Determine the (x, y) coordinate at the center of the cell enclosing the given text.  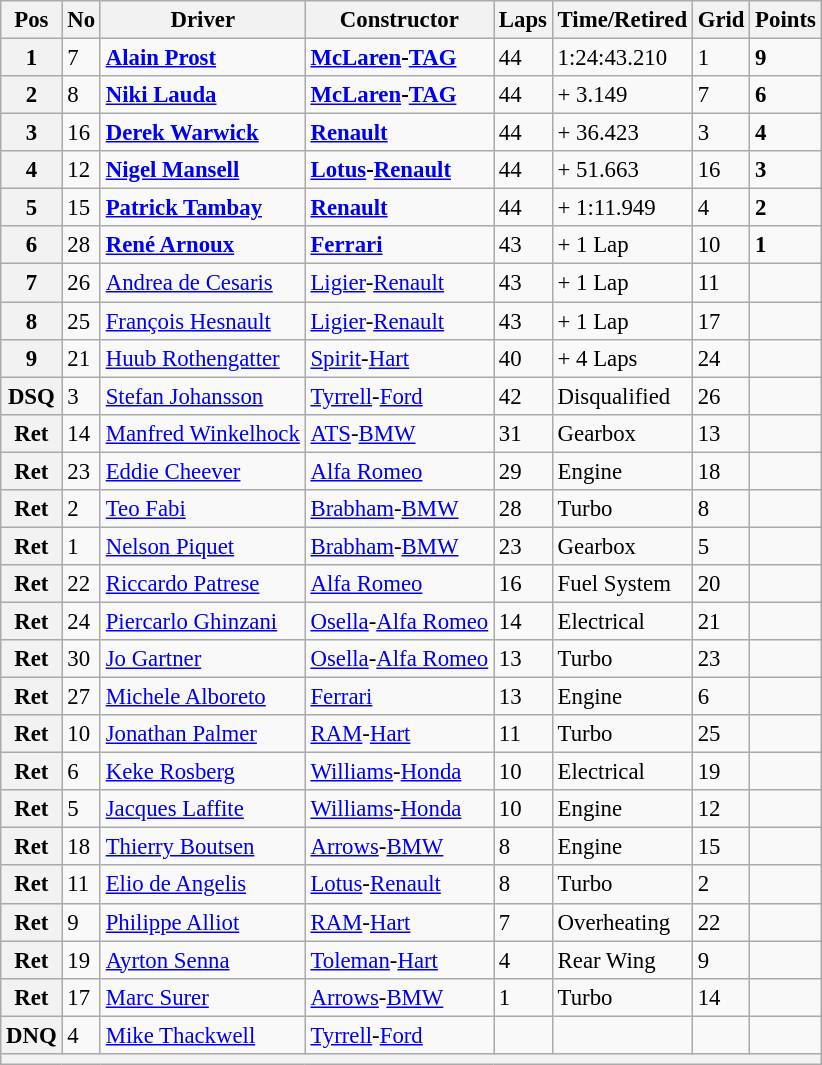
Marc Surer (202, 997)
+ 1:11.949 (622, 208)
Rear Wing (622, 960)
+ 3.149 (622, 95)
Pos (32, 20)
Manfred Winkelhock (202, 433)
Constructor (399, 20)
Niki Lauda (202, 95)
+ 36.423 (622, 133)
ATS-BMW (399, 433)
Ayrton Senna (202, 960)
Alain Prost (202, 58)
Teo Fabi (202, 509)
Patrick Tambay (202, 208)
20 (720, 584)
No (81, 20)
29 (524, 471)
Spirit-Hart (399, 358)
Elio de Angelis (202, 885)
Andrea de Cesaris (202, 283)
DNQ (32, 1035)
Time/Retired (622, 20)
Eddie Cheever (202, 471)
Derek Warwick (202, 133)
42 (524, 396)
Huub Rothengatter (202, 358)
Nigel Mansell (202, 170)
Michele Alboreto (202, 697)
40 (524, 358)
Points (786, 20)
Jo Gartner (202, 659)
30 (81, 659)
Grid (720, 20)
Philippe Alliot (202, 922)
Toleman-Hart (399, 960)
Nelson Piquet (202, 546)
Jonathan Palmer (202, 734)
François Hesnault (202, 321)
René Arnoux (202, 245)
Jacques Laffite (202, 809)
27 (81, 697)
Laps (524, 20)
Overheating (622, 922)
Keke Rosberg (202, 772)
+ 51.663 (622, 170)
31 (524, 433)
Thierry Boutsen (202, 847)
Driver (202, 20)
Stefan Johansson (202, 396)
1:24:43.210 (622, 58)
Disqualified (622, 396)
Fuel System (622, 584)
+ 4 Laps (622, 358)
DSQ (32, 396)
Mike Thackwell (202, 1035)
Riccardo Patrese (202, 584)
Piercarlo Ghinzani (202, 621)
